Determine the [x, y] coordinate at the center of the cell enclosing the given text.  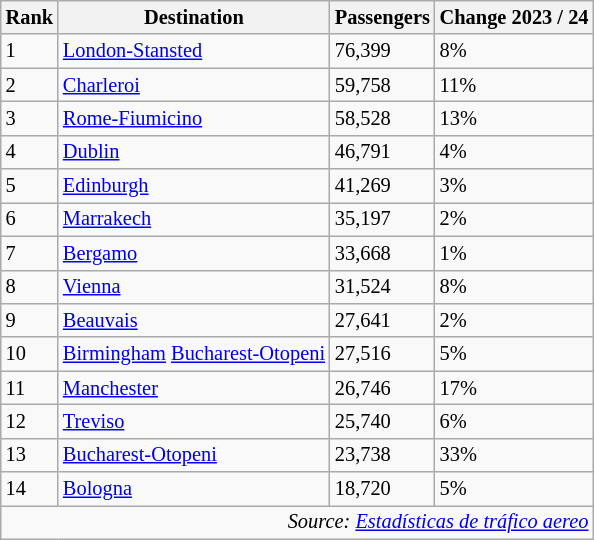
10 [30, 354]
18,720 [382, 489]
35,197 [382, 219]
2 [30, 85]
76,399 [382, 51]
8 [30, 287]
Passengers [382, 17]
3 [30, 118]
Dublin [194, 152]
12 [30, 421]
Beauvais [194, 320]
25,740 [382, 421]
33,668 [382, 253]
23,738 [382, 455]
6% [514, 421]
Edinburgh [194, 186]
1% [514, 253]
Bucharest-Otopeni [194, 455]
13 [30, 455]
Bergamo [194, 253]
14 [30, 489]
Rank [30, 17]
59,758 [382, 85]
31,524 [382, 287]
London-Stansted [194, 51]
Treviso [194, 421]
Marrakech [194, 219]
41,269 [382, 186]
Vienna [194, 287]
Change 2023 / 24 [514, 17]
46,791 [382, 152]
Bologna [194, 489]
11% [514, 85]
Birmingham Bucharest-Otopeni [194, 354]
3% [514, 186]
Destination [194, 17]
7 [30, 253]
13% [514, 118]
4 [30, 152]
17% [514, 388]
26,746 [382, 388]
27,516 [382, 354]
27,641 [382, 320]
5 [30, 186]
9 [30, 320]
33% [514, 455]
Source: Estadísticas de tráfico aereo [298, 522]
11 [30, 388]
Charleroi [194, 85]
Rome-Fiumicino [194, 118]
1 [30, 51]
58,528 [382, 118]
6 [30, 219]
4% [514, 152]
Manchester [194, 388]
